Determine the [x, y] coordinate at the center of the cell enclosing the given text.  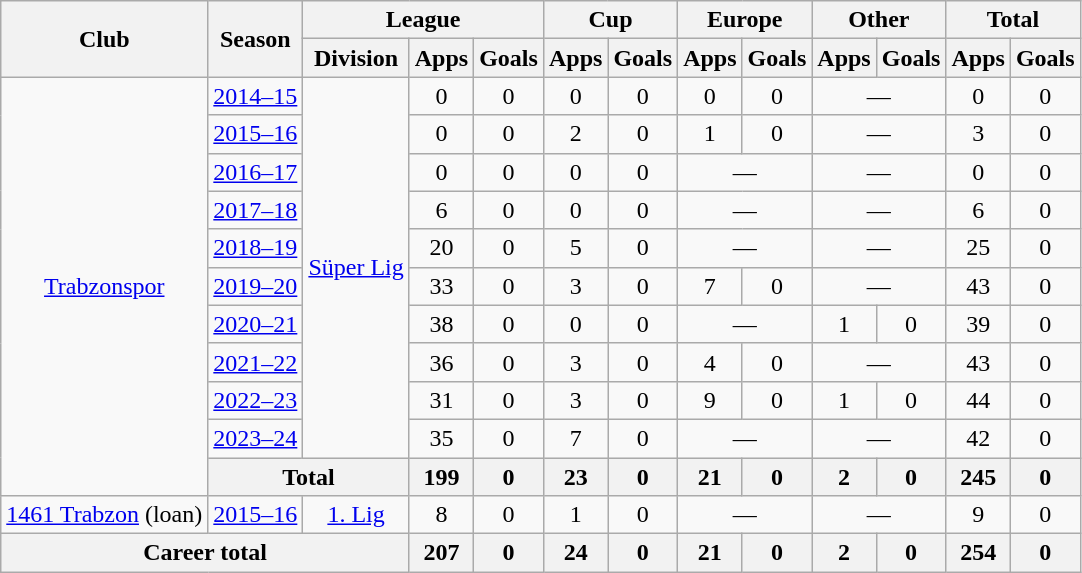
Season [256, 39]
2017–18 [256, 210]
33 [441, 286]
199 [441, 477]
2021–22 [256, 362]
Club [104, 39]
Division [356, 58]
4 [710, 362]
Other [879, 20]
5 [575, 248]
36 [441, 362]
8 [441, 515]
1. Lig [356, 515]
207 [441, 553]
Süper Lig [356, 268]
44 [978, 400]
League [424, 20]
Cup [610, 20]
2014–15 [256, 96]
38 [441, 324]
42 [978, 438]
2019–20 [256, 286]
2018–19 [256, 248]
2020–21 [256, 324]
2023–24 [256, 438]
24 [575, 553]
245 [978, 477]
35 [441, 438]
25 [978, 248]
Europe [745, 20]
2016–17 [256, 172]
20 [441, 248]
23 [575, 477]
31 [441, 400]
2022–23 [256, 400]
39 [978, 324]
Trabzonspor [104, 286]
1461 Trabzon (loan) [104, 515]
254 [978, 553]
Career total [205, 553]
